Return the [x, y] coordinate for the center point of the cell that contains the specified text.  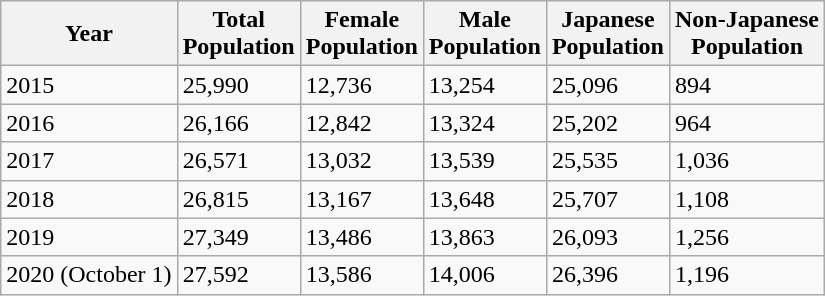
27,592 [238, 275]
Non-JapanesePopulation [746, 34]
13,539 [484, 161]
13,863 [484, 237]
13,586 [362, 275]
2015 [89, 85]
27,349 [238, 237]
13,254 [484, 85]
MalePopulation [484, 34]
25,990 [238, 85]
26,571 [238, 161]
13,167 [362, 199]
TotalPopulation [238, 34]
26,396 [608, 275]
12,842 [362, 123]
13,648 [484, 199]
Year [89, 34]
2020 (October 1) [89, 275]
25,096 [608, 85]
JapanesePopulation [608, 34]
13,486 [362, 237]
12,736 [362, 85]
13,324 [484, 123]
26,093 [608, 237]
1,256 [746, 237]
14,006 [484, 275]
1,036 [746, 161]
FemalePopulation [362, 34]
2018 [89, 199]
1,108 [746, 199]
2019 [89, 237]
25,707 [608, 199]
26,166 [238, 123]
894 [746, 85]
964 [746, 123]
2016 [89, 123]
1,196 [746, 275]
25,202 [608, 123]
26,815 [238, 199]
13,032 [362, 161]
2017 [89, 161]
25,535 [608, 161]
